Provide the [X, Y] coordinate of the cell's center where the given text is located.  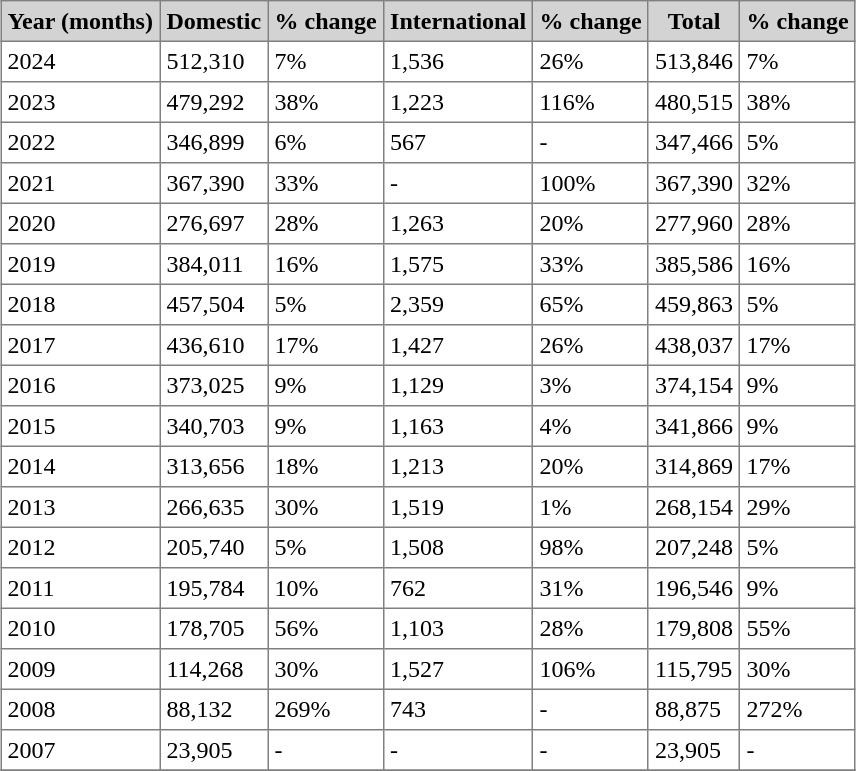
2019 [80, 264]
341,866 [694, 426]
762 [458, 588]
2,359 [458, 304]
179,808 [694, 628]
2008 [80, 709]
2014 [80, 466]
1,103 [458, 628]
2023 [80, 102]
Total [694, 21]
114,268 [214, 669]
196,546 [694, 588]
4% [591, 426]
56% [326, 628]
2009 [80, 669]
2018 [80, 304]
207,248 [694, 547]
6% [326, 142]
98% [591, 547]
314,869 [694, 466]
2016 [80, 385]
1,263 [458, 223]
2024 [80, 61]
277,960 [694, 223]
1% [591, 507]
88,875 [694, 709]
115,795 [694, 669]
1,508 [458, 547]
116% [591, 102]
65% [591, 304]
513,846 [694, 61]
438,037 [694, 345]
266,635 [214, 507]
479,292 [214, 102]
3% [591, 385]
18% [326, 466]
480,515 [694, 102]
100% [591, 183]
31% [591, 588]
268,154 [694, 507]
340,703 [214, 426]
272% [798, 709]
Year (months) [80, 21]
29% [798, 507]
2013 [80, 507]
457,504 [214, 304]
195,784 [214, 588]
459,863 [694, 304]
1,223 [458, 102]
313,656 [214, 466]
512,310 [214, 61]
1,129 [458, 385]
106% [591, 669]
88,132 [214, 709]
2011 [80, 588]
1,575 [458, 264]
384,011 [214, 264]
1,163 [458, 426]
436,610 [214, 345]
205,740 [214, 547]
32% [798, 183]
2010 [80, 628]
2007 [80, 750]
2022 [80, 142]
373,025 [214, 385]
1,519 [458, 507]
International [458, 21]
1,527 [458, 669]
Domestic [214, 21]
567 [458, 142]
2012 [80, 547]
347,466 [694, 142]
55% [798, 628]
2017 [80, 345]
374,154 [694, 385]
269% [326, 709]
2020 [80, 223]
1,213 [458, 466]
276,697 [214, 223]
743 [458, 709]
10% [326, 588]
346,899 [214, 142]
1,536 [458, 61]
385,586 [694, 264]
2015 [80, 426]
1,427 [458, 345]
178,705 [214, 628]
2021 [80, 183]
